Scan for the cell matching the given text and deliver its (X, Y) coordinate at center. 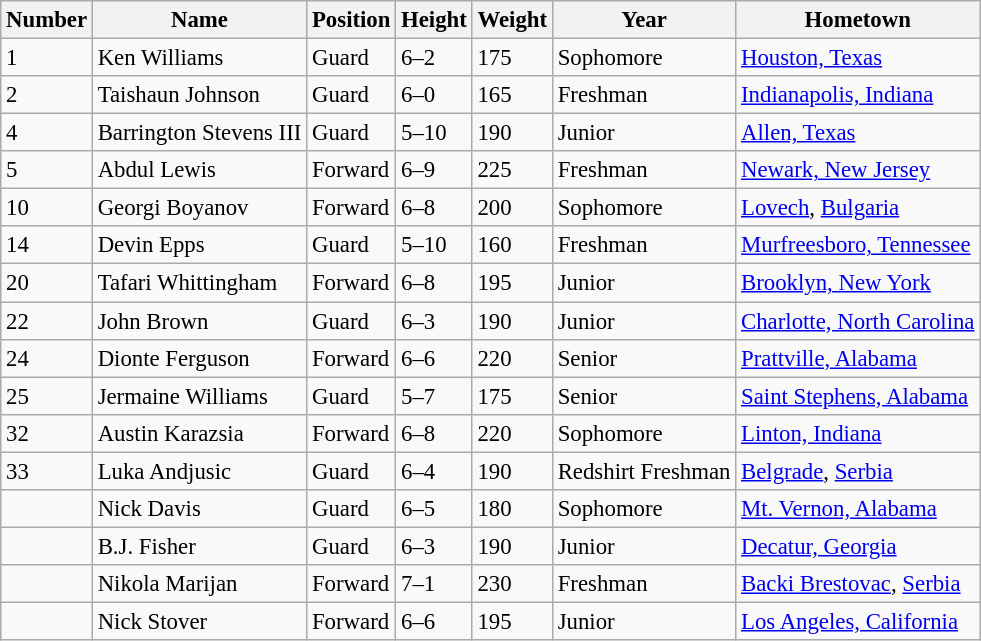
Allen, Texas (858, 133)
Backi Brestovac, Serbia (858, 584)
22 (47, 321)
B.J. Fisher (199, 546)
1 (47, 58)
14 (47, 245)
160 (512, 245)
Nikola Marijan (199, 584)
Lovech, Bulgaria (858, 208)
John Brown (199, 321)
10 (47, 208)
Austin Karazsia (199, 433)
Devin Epps (199, 245)
33 (47, 471)
Los Angeles, California (858, 621)
Belgrade, Serbia (858, 471)
6–2 (434, 58)
6–5 (434, 509)
6–4 (434, 471)
Jermaine Williams (199, 396)
Weight (512, 20)
24 (47, 358)
Charlotte, North Carolina (858, 321)
Hometown (858, 20)
Dionte Ferguson (199, 358)
4 (47, 133)
Abdul Lewis (199, 170)
Prattville, Alabama (858, 358)
2 (47, 95)
Decatur, Georgia (858, 546)
Murfreesboro, Tennessee (858, 245)
Mt. Vernon, Alabama (858, 509)
Saint Stephens, Alabama (858, 396)
Ken Williams (199, 58)
165 (512, 95)
Number (47, 20)
20 (47, 283)
Name (199, 20)
25 (47, 396)
Luka Andjusic (199, 471)
6–0 (434, 95)
Year (644, 20)
225 (512, 170)
Tafari Whittingham (199, 283)
Houston, Texas (858, 58)
6–9 (434, 170)
Position (352, 20)
Taishaun Johnson (199, 95)
180 (512, 509)
200 (512, 208)
32 (47, 433)
5 (47, 170)
Barrington Stevens III (199, 133)
Georgi Boyanov (199, 208)
Brooklyn, New York (858, 283)
Indianapolis, Indiana (858, 95)
Linton, Indiana (858, 433)
Newark, New Jersey (858, 170)
Nick Stover (199, 621)
5–7 (434, 396)
7–1 (434, 584)
Redshirt Freshman (644, 471)
Height (434, 20)
Nick Davis (199, 509)
230 (512, 584)
